Find where the given text appears and provide that cell's center as (X, Y) coordinate. 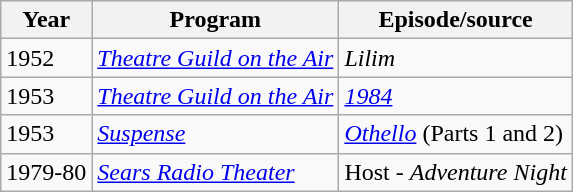
Othello (Parts 1 and 2) (456, 134)
Suspense (216, 134)
Lilim (456, 58)
Host - Adventure Night (456, 172)
Sears Radio Theater (216, 172)
1984 (456, 96)
Program (216, 20)
Year (46, 20)
Episode/source (456, 20)
1979-80 (46, 172)
1952 (46, 58)
